Scan for the cell matching the given text and deliver its (X, Y) coordinate at center. 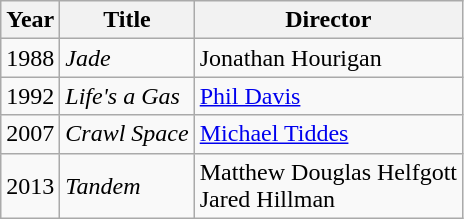
Life's a Gas (127, 96)
Year (30, 20)
Director (328, 20)
Tandem (127, 186)
Title (127, 20)
Jonathan Hourigan (328, 58)
Phil Davis (328, 96)
Michael Tiddes (328, 134)
Crawl Space (127, 134)
Matthew Douglas HelfgottJared Hillman (328, 186)
Jade (127, 58)
2013 (30, 186)
1988 (30, 58)
1992 (30, 96)
2007 (30, 134)
